Locate the cell with the specified text and output its (x, y) center coordinate. 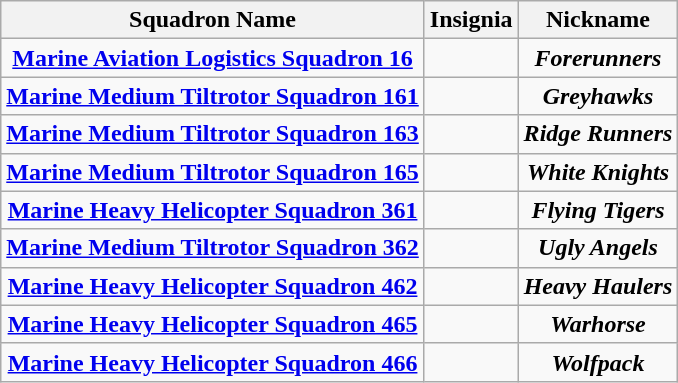
Flying Tigers (598, 210)
Marine Medium Tiltrotor Squadron 362 (213, 248)
Marine Heavy Helicopter Squadron 465 (213, 324)
Marine Heavy Helicopter Squadron 462 (213, 286)
Greyhawks (598, 96)
Wolfpack (598, 362)
Squadron Name (213, 20)
Heavy Haulers (598, 286)
Nickname (598, 20)
Marine Aviation Logistics Squadron 16 (213, 58)
Ridge Runners (598, 134)
Ugly Angels (598, 248)
Forerunners (598, 58)
Marine Medium Tiltrotor Squadron 161 (213, 96)
Marine Heavy Helicopter Squadron 361 (213, 210)
Marine Heavy Helicopter Squadron 466 (213, 362)
White Knights (598, 172)
Warhorse (598, 324)
Marine Medium Tiltrotor Squadron 165 (213, 172)
Marine Medium Tiltrotor Squadron 163 (213, 134)
Insignia (471, 20)
